Pinpoint the cell where the given text exists, returning its [x, y] midpoint coordinate. 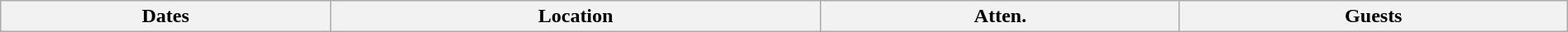
Atten. [1001, 16]
Dates [165, 16]
Guests [1373, 16]
Location [576, 16]
